Detect which cell encompasses the target text, then output its (x, y) center coordinate. 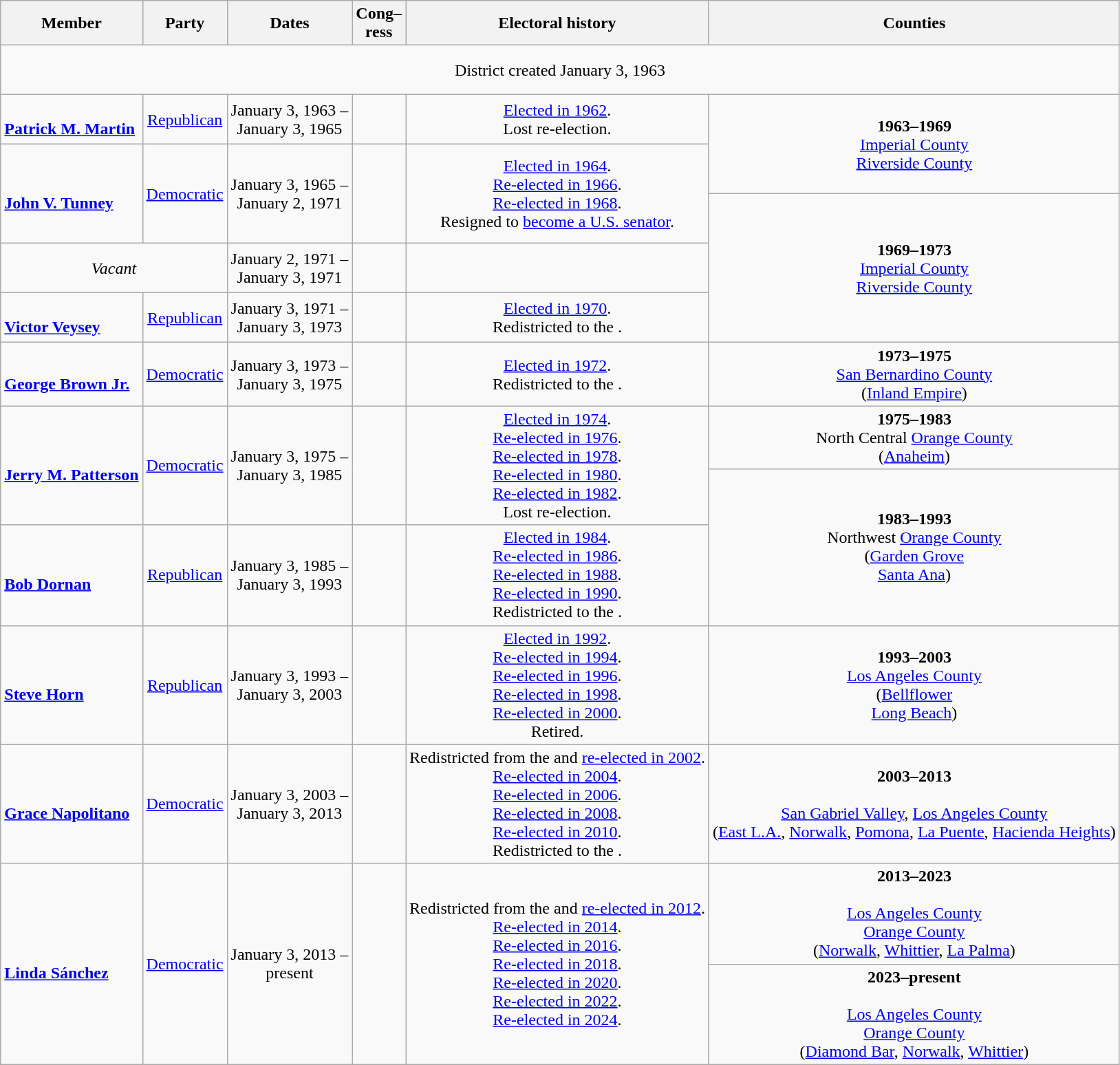
Party (184, 23)
Elected in 1984.Re-elected in 1986.Re-elected in 1988.Re-elected in 1990.Redistricted to the . (557, 575)
1975–1983North Central Orange County(Anaheim) (914, 438)
Electoral history (557, 23)
Member (72, 23)
January 3, 1985 –January 3, 1993 (290, 575)
Cong–ress (379, 23)
Vacant (114, 268)
Elected in 1992.Re-elected in 1994.Re-elected in 1996.Re-elected in 1998.Re-elected in 2000. Retired. (557, 685)
Elected in 1972. Redistricted to the . (557, 374)
Grace Napolitano (72, 804)
Linda Sánchez (72, 964)
Elected in 1962.Lost re-election. (557, 120)
January 3, 2003 –January 3, 2013 (290, 804)
2003–2013San Gabriel Valley, Los Angeles County(East L.A., Norwalk, Pomona, La Puente, Hacienda Heights) (914, 804)
Bob Dornan (72, 575)
Patrick M. Martin (72, 120)
John V. Tunney (72, 194)
Redistricted from the and re-elected in 2002.Re-elected in 2004.Re-elected in 2006.Re-elected in 2008.Re-elected in 2010.Redistricted to the . (557, 804)
1983–1993Northwest Orange County(Garden GroveSanta Ana) (914, 548)
Jerry M. Patterson (72, 465)
District created January 3, 1963 (560, 70)
Elected in 1974.Re-elected in 1976.Re-elected in 1978.Re-elected in 1980.Re-elected in 1982.Lost re-election. (557, 465)
January 3, 1965 –January 2, 1971 (290, 194)
January 3, 2013 –present (290, 964)
1973–1975San Bernardino County(Inland Empire) (914, 374)
January 3, 1993 –January 3, 2003 (290, 685)
January 3, 1973 –January 3, 1975 (290, 374)
1969–1973Imperial CountyRiverside County (914, 268)
January 3, 1971 –January 3, 1973 (290, 318)
George Brown Jr. (72, 374)
2023–presentLos Angeles CountyOrange County(Diamond Bar, Norwalk, Whittier) (914, 1014)
1993–2003Los Angeles County(BellflowerLong Beach) (914, 685)
Dates (290, 23)
January 3, 1963 –January 3, 1965 (290, 120)
Elected in 1970. Redistricted to the . (557, 318)
January 3, 1975 –January 3, 1985 (290, 465)
January 2, 1971 –January 3, 1971 (290, 268)
1963–1969Imperial CountyRiverside County (914, 144)
2013–2023Los Angeles CountyOrange County(Norwalk, Whittier, La Palma) (914, 914)
Steve Horn (72, 685)
Victor Veysey (72, 318)
Counties (914, 23)
Elected in 1964.Re-elected in 1966.Re-elected in 1968.Resigned to become a U.S. senator. (557, 194)
